Detect which cell encompasses the target text, then output its (x, y) center coordinate. 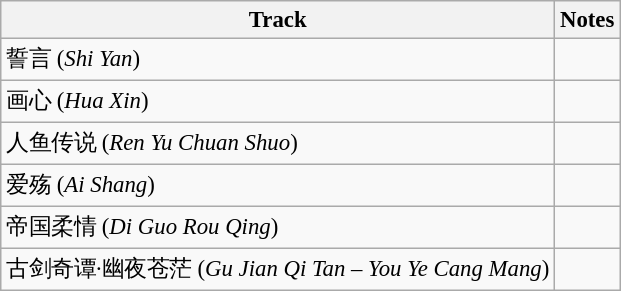
人鱼传说 (Ren Yu Chuan Shuo) (278, 144)
誓言 (Shi Yan) (278, 60)
画心 (Hua Xin) (278, 102)
Track (278, 20)
Notes (588, 20)
爱殇 (Ai Shang) (278, 186)
古剑奇谭·幽夜苍茫 (Gu Jian Qi Tan – You Ye Cang Mang) (278, 270)
帝国柔情 (Di Guo Rou Qing) (278, 228)
